Search for the cell housing the specified text and yield its (X, Y) center coordinate. 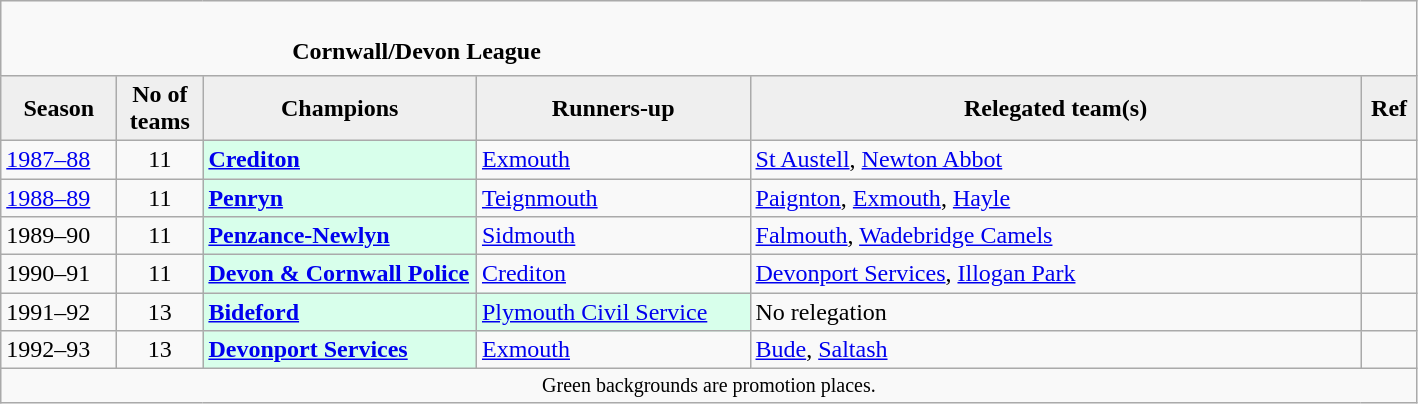
1992–93 (59, 350)
Paignton, Exmouth, Hayle (1056, 197)
1991–92 (59, 312)
Devon & Cornwall Police (340, 274)
Plymouth Civil Service (613, 312)
1989–90 (59, 236)
Falmouth, Wadebridge Camels (1056, 236)
Sidmouth (613, 236)
Devonport Services, Illogan Park (1056, 274)
1990–91 (59, 274)
Green backgrounds are promotion places. (709, 386)
Bude, Saltash (1056, 350)
No of teams (160, 108)
1988–89 (59, 197)
Relegated team(s) (1056, 108)
Ref (1389, 108)
1987–88 (59, 159)
Season (59, 108)
Runners-up (613, 108)
No relegation (1056, 312)
Devonport Services (340, 350)
Teignmouth (613, 197)
Penryn (340, 197)
St Austell, Newton Abbot (1056, 159)
Bideford (340, 312)
Penzance-Newlyn (340, 236)
Champions (340, 108)
